Search for the cell housing the specified text and yield its (X, Y) center coordinate. 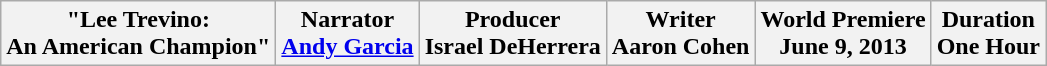
World PremiereJune 9, 2013 (843, 34)
NarratorAndy Garcia (348, 34)
"Lee Trevino:An American Champion" (138, 34)
DurationOne Hour (988, 34)
WriterAaron Cohen (680, 34)
ProducerIsrael DeHerrera (512, 34)
